Pinpoint the cell where the given text exists, returning its (X, Y) midpoint coordinate. 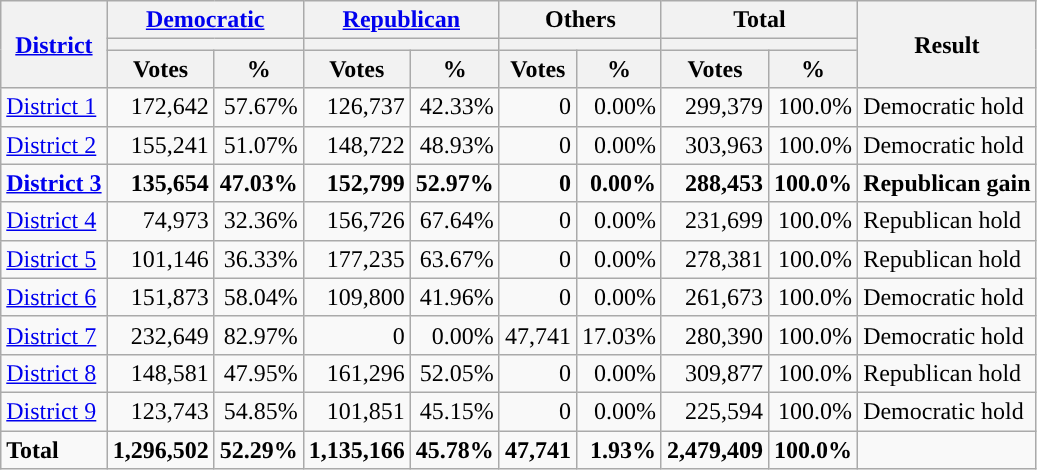
148,581 (160, 373)
135,654 (160, 183)
126,737 (356, 107)
47.03% (258, 183)
309,877 (714, 373)
Democratic (205, 20)
278,381 (714, 259)
101,146 (160, 259)
1.93% (618, 449)
District 3 (54, 183)
Republican (401, 20)
52.05% (454, 373)
2,479,409 (714, 449)
District 4 (54, 221)
288,453 (714, 183)
48.93% (454, 145)
225,594 (714, 411)
156,726 (356, 221)
101,851 (356, 411)
32.36% (258, 221)
District 9 (54, 411)
232,649 (160, 335)
54.85% (258, 411)
45.15% (454, 411)
172,642 (160, 107)
177,235 (356, 259)
303,963 (714, 145)
155,241 (160, 145)
47.95% (258, 373)
District 7 (54, 335)
67.64% (454, 221)
151,873 (160, 297)
109,800 (356, 297)
Others (580, 20)
82.97% (258, 335)
152,799 (356, 183)
District 5 (54, 259)
41.96% (454, 297)
District 6 (54, 297)
Republican gain (947, 183)
District (54, 44)
57.67% (258, 107)
District 8 (54, 373)
261,673 (714, 297)
231,699 (714, 221)
63.67% (454, 259)
District 2 (54, 145)
District 1 (54, 107)
148,722 (356, 145)
58.04% (258, 297)
74,973 (160, 221)
42.33% (454, 107)
161,296 (356, 373)
299,379 (714, 107)
52.97% (454, 183)
52.29% (258, 449)
1,135,166 (356, 449)
280,390 (714, 335)
123,743 (160, 411)
1,296,502 (160, 449)
36.33% (258, 259)
17.03% (618, 335)
51.07% (258, 145)
Result (947, 44)
45.78% (454, 449)
